Return the [x, y] coordinate for the center point of the cell that contains the specified text.  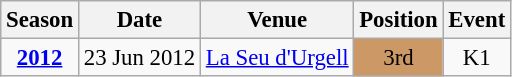
Position [398, 20]
2012 [40, 58]
K1 [477, 58]
Season [40, 20]
Event [477, 20]
Venue [276, 20]
La Seu d'Urgell [276, 58]
Date [139, 20]
23 Jun 2012 [139, 58]
3rd [398, 58]
